Provide the (x, y) coordinate of the cell's center where the given text is located.  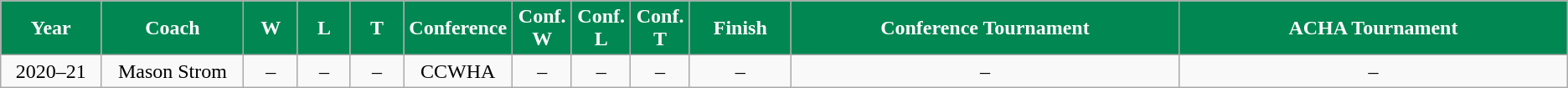
W (271, 28)
Mason Strom (173, 71)
Conference (458, 28)
Conference Tournament (985, 28)
Conf. W (542, 28)
Conf. T (660, 28)
Finish (740, 28)
ACHA Tournament (1374, 28)
2020–21 (51, 71)
L (323, 28)
Year (51, 28)
T (377, 28)
Conf. L (601, 28)
CCWHA (458, 71)
Coach (173, 28)
